Detect which cell encompasses the target text, then output its [x, y] center coordinate. 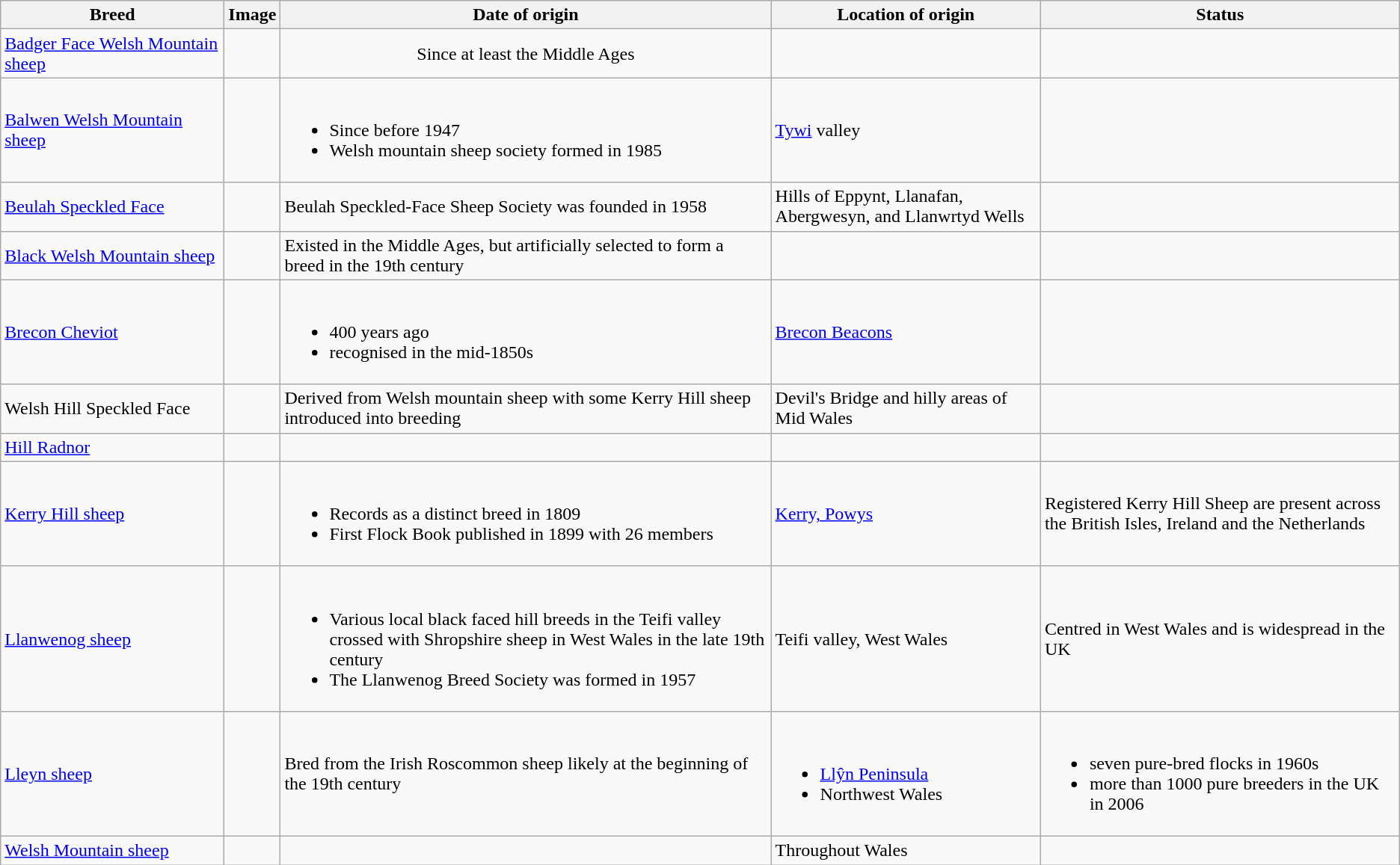
Existed in the Middle Ages, but artificially selected to form a breed in the 19th century [526, 256]
Brecon Cheviot [112, 332]
Hill Radnor [112, 447]
Black Welsh Mountain sheep [112, 256]
Since before 1947Welsh mountain sheep society formed in 1985 [526, 130]
Registered Kerry Hill Sheep are present across the British Isles, Ireland and the Netherlands [1220, 514]
Llŷn PeninsulaNorthwest Wales [906, 773]
400 years agorecognised in the mid-1850s [526, 332]
Bred from the Irish Roscommon sheep likely at the beginning of the 19th century [526, 773]
Kerry Hill sheep [112, 514]
Records as a distinct breed in 1809First Flock Book published in 1899 with 26 members [526, 514]
Welsh Mountain sheep [112, 850]
Balwen Welsh Mountain sheep [112, 130]
Throughout Wales [906, 850]
Badger Face Welsh Mountain sheep [112, 54]
Teifi valley, West Wales [906, 638]
Beulah Speckled Face [112, 206]
Date of origin [526, 15]
Centred in West Wales and is widespread in the UK [1220, 638]
Derived from Welsh mountain sheep with some Kerry Hill sheep introduced into breeding [526, 408]
Tywi valley [906, 130]
Hills of Eppynt, Llanafan, Abergwesyn, and Llanwrtyd Wells [906, 206]
Brecon Beacons [906, 332]
Welsh Hill Speckled Face [112, 408]
Location of origin [906, 15]
Status [1220, 15]
Image [253, 15]
Since at least the Middle Ages [526, 54]
Breed [112, 15]
Devil's Bridge and hilly areas of Mid Wales [906, 408]
Beulah Speckled-Face Sheep Society was founded in 1958 [526, 206]
seven pure-bred flocks in 1960smore than 1000 pure breeders in the UK in 2006 [1220, 773]
Llanwenog sheep [112, 638]
Lleyn sheep [112, 773]
Kerry, Powys [906, 514]
